Find where the given text appears and provide that cell's center as (X, Y) coordinate. 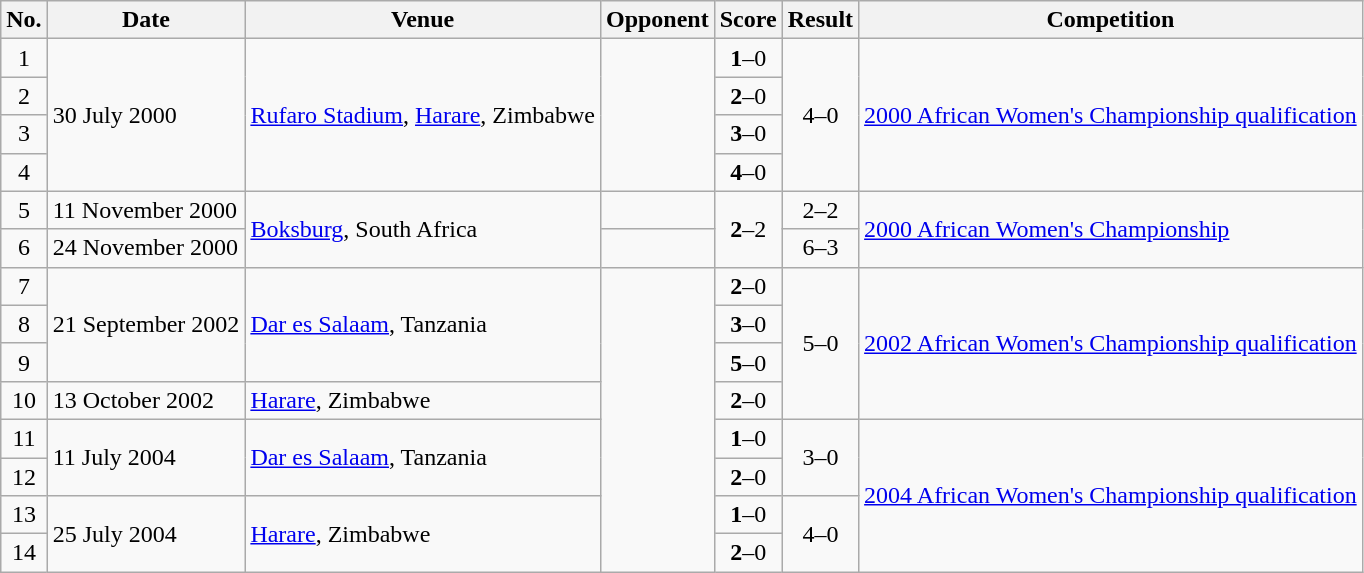
3 (24, 134)
14 (24, 553)
13 October 2002 (146, 400)
Rufaro Stadium, Harare, Zimbabwe (423, 115)
2002 African Women's Championship qualification (1111, 343)
13 (24, 515)
24 November 2000 (146, 248)
11 (24, 438)
8 (24, 324)
9 (24, 362)
Competition (1111, 20)
30 July 2000 (146, 115)
2000 African Women's Championship (1111, 229)
2000 African Women's Championship qualification (1111, 115)
2004 African Women's Championship qualification (1111, 495)
Boksburg, South Africa (423, 229)
Result (820, 20)
25 July 2004 (146, 534)
No. (24, 20)
11 November 2000 (146, 210)
6–3 (820, 248)
5 (24, 210)
4 (24, 172)
Score (748, 20)
6 (24, 248)
11 July 2004 (146, 457)
10 (24, 400)
2 (24, 96)
Opponent (657, 20)
Venue (423, 20)
12 (24, 477)
21 September 2002 (146, 324)
Date (146, 20)
7 (24, 286)
1 (24, 58)
